Determine the (X, Y) coordinate at the center of the cell enclosing the given text.  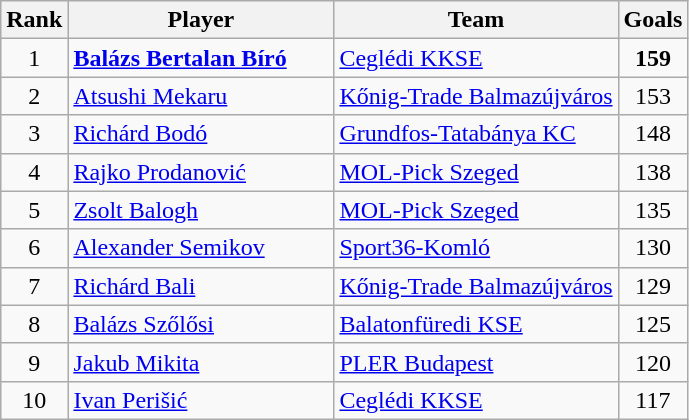
125 (653, 324)
PLER Budapest (476, 362)
Ivan Perišić (201, 400)
130 (653, 248)
120 (653, 362)
9 (34, 362)
117 (653, 400)
Balázs Szőlősi (201, 324)
Balázs Bertalan Bíró (201, 58)
Alexander Semikov (201, 248)
5 (34, 210)
Zsolt Balogh (201, 210)
Jakub Mikita (201, 362)
8 (34, 324)
148 (653, 134)
Richárd Bali (201, 286)
Atsushi Mekaru (201, 96)
Rajko Prodanović (201, 172)
Rank (34, 20)
138 (653, 172)
Sport36-Komló (476, 248)
Team (476, 20)
Richárd Bodó (201, 134)
3 (34, 134)
153 (653, 96)
7 (34, 286)
Grundfos-Tatabánya KC (476, 134)
10 (34, 400)
6 (34, 248)
Balatonfüredi KSE (476, 324)
135 (653, 210)
Player (201, 20)
129 (653, 286)
2 (34, 96)
159 (653, 58)
Goals (653, 20)
1 (34, 58)
4 (34, 172)
